Locate the cell with the specified text and output its [x, y] center coordinate. 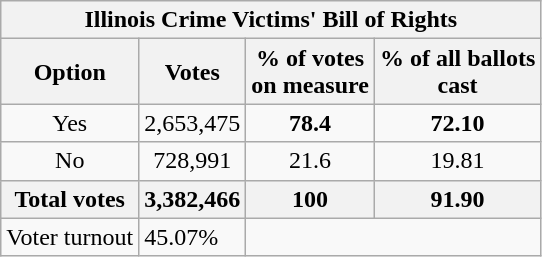
21.6 [310, 161]
100 [310, 199]
% of voteson measure [310, 72]
45.07% [192, 237]
91.90 [457, 199]
Yes [70, 123]
Total votes [70, 199]
78.4 [310, 123]
2,653,475 [192, 123]
Option [70, 72]
Voter turnout [70, 237]
Votes [192, 72]
19.81 [457, 161]
% of all ballotscast [457, 72]
3,382,466 [192, 199]
72.10 [457, 123]
Illinois Crime Victims' Bill of Rights [271, 20]
728,991 [192, 161]
No [70, 161]
